Find where the given text appears and provide that cell's center as (X, Y) coordinate. 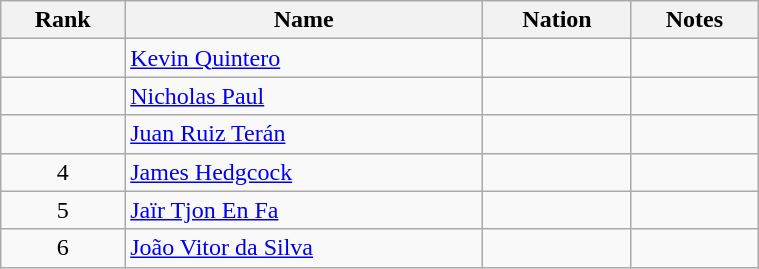
4 (63, 172)
Nation (558, 20)
Jaïr Tjon En Fa (304, 210)
Name (304, 20)
6 (63, 248)
João Vitor da Silva (304, 248)
Kevin Quintero (304, 58)
Rank (63, 20)
Notes (694, 20)
Juan Ruiz Terán (304, 134)
James Hedgcock (304, 172)
5 (63, 210)
Nicholas Paul (304, 96)
